Search for the cell housing the specified text and yield its (X, Y) center coordinate. 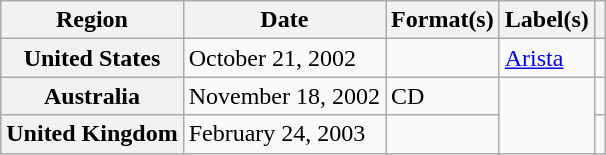
Date (284, 20)
Australia (92, 96)
February 24, 2003 (284, 134)
Format(s) (443, 20)
United States (92, 58)
Label(s) (546, 20)
November 18, 2002 (284, 96)
CD (443, 96)
Region (92, 20)
October 21, 2002 (284, 58)
Arista (546, 58)
United Kingdom (92, 134)
